From the cell containing the given text, extract its center point as [x, y] coordinate. 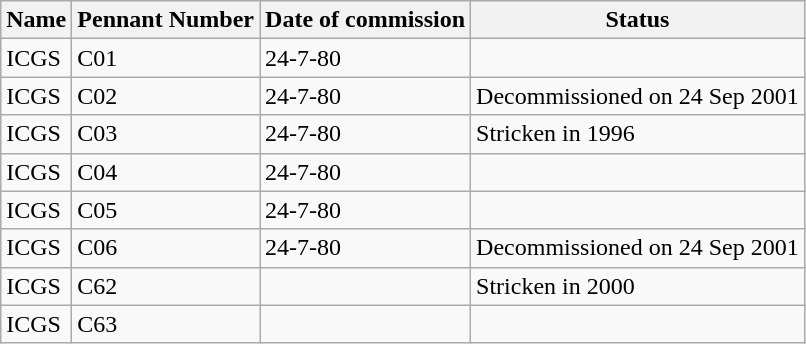
C03 [166, 134]
Pennant Number [166, 20]
C01 [166, 58]
C05 [166, 210]
Stricken in 1996 [638, 134]
C62 [166, 286]
C63 [166, 324]
C06 [166, 248]
Stricken in 2000 [638, 286]
Name [36, 20]
C02 [166, 96]
C04 [166, 172]
Status [638, 20]
Date of commission [366, 20]
